Scan for the cell matching the given text and deliver its [x, y] coordinate at center. 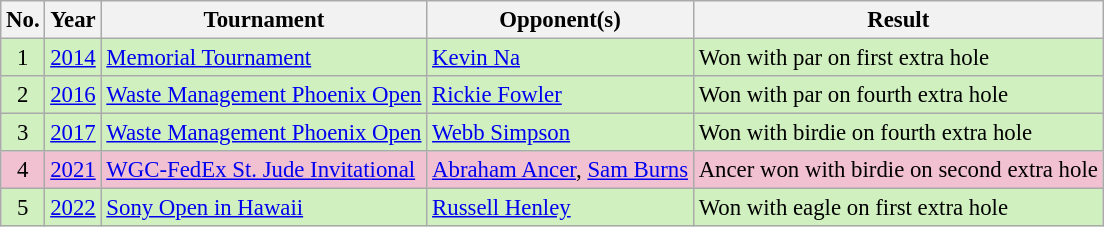
2014 [73, 58]
Won with par on fourth extra hole [898, 95]
Opponent(s) [560, 20]
WGC-FedEx St. Jude Invitational [264, 170]
Ancer won with birdie on second extra hole [898, 170]
Abraham Ancer, Sam Burns [560, 170]
Year [73, 20]
Russell Henley [560, 208]
2021 [73, 170]
No. [23, 20]
5 [23, 208]
2017 [73, 133]
Won with eagle on first extra hole [898, 208]
2016 [73, 95]
Rickie Fowler [560, 95]
Tournament [264, 20]
Result [898, 20]
3 [23, 133]
Won with birdie on fourth extra hole [898, 133]
Won with par on first extra hole [898, 58]
Webb Simpson [560, 133]
Sony Open in Hawaii [264, 208]
4 [23, 170]
1 [23, 58]
Kevin Na [560, 58]
2022 [73, 208]
Memorial Tournament [264, 58]
2 [23, 95]
